From the cell containing the given text, extract its center point as (X, Y) coordinate. 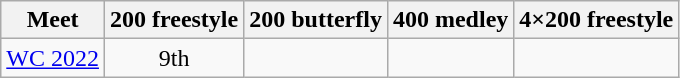
200 butterfly (316, 20)
9th (174, 58)
Meet (53, 20)
4×200 freestyle (596, 20)
WC 2022 (53, 58)
400 medley (450, 20)
200 freestyle (174, 20)
